Extract the (X, Y) coordinate from the center of the cell holding the provided text.  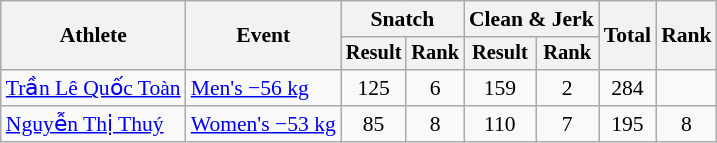
7 (568, 124)
159 (500, 88)
85 (374, 124)
Nguyễn Thị Thuý (94, 124)
Athlete (94, 36)
Event (264, 36)
125 (374, 88)
195 (628, 124)
Total (628, 36)
6 (435, 88)
284 (628, 88)
Snatch (402, 19)
Clean & Jerk (532, 19)
110 (500, 124)
Women's −53 kg (264, 124)
Trần Lê Quốc Toàn (94, 88)
2 (568, 88)
Men's −56 kg (264, 88)
